Search for the cell housing the specified text and yield its [X, Y] center coordinate. 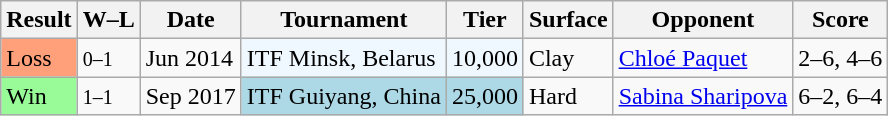
ITF Minsk, Belarus [344, 58]
25,000 [484, 96]
10,000 [484, 58]
Surface [568, 20]
Sabina Sharipova [703, 96]
Tier [484, 20]
Win [39, 96]
W–L [108, 20]
Score [840, 20]
Hard [568, 96]
Loss [39, 58]
Opponent [703, 20]
6–2, 6–4 [840, 96]
Date [190, 20]
Clay [568, 58]
1–1 [108, 96]
ITF Guiyang, China [344, 96]
0–1 [108, 58]
Chloé Paquet [703, 58]
Jun 2014 [190, 58]
Sep 2017 [190, 96]
2–6, 4–6 [840, 58]
Result [39, 20]
Tournament [344, 20]
